Determine the (x, y) coordinate at the center of the cell enclosing the given text.  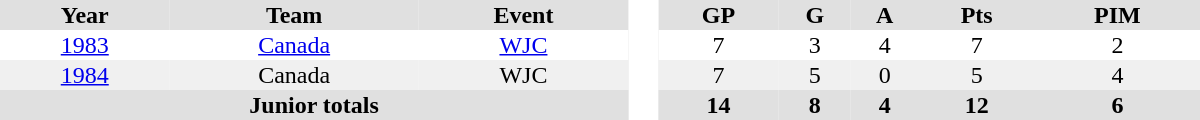
PIM (1118, 15)
3 (815, 45)
A (885, 15)
Team (294, 15)
Pts (976, 15)
Event (524, 15)
8 (815, 105)
6 (1118, 105)
Junior totals (314, 105)
GP (718, 15)
14 (718, 105)
0 (885, 75)
12 (976, 105)
1984 (85, 75)
2 (1118, 45)
1983 (85, 45)
G (815, 15)
Year (85, 15)
